Determine the (x, y) coordinate at the center of the cell enclosing the given text.  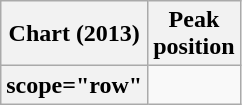
Chart (2013) (74, 34)
scope="row" (74, 85)
Peakposition (194, 34)
